Capture the cell that displays the provided text and extract its [x, y] central coordinate. 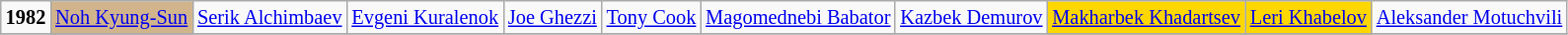
1982 [26, 17]
Kazbek Demurov [971, 17]
Leri Khabelov [1308, 17]
Magomednebi Babator [797, 17]
Serik Alchimbaev [269, 17]
Evgeni Kuralenok [424, 17]
Noh Kyung-Sun [121, 17]
Joe Ghezzi [553, 17]
Makharbek Khadartsev [1146, 17]
Aleksander Motuchvili [1469, 17]
Tony Cook [651, 17]
